Search for the cell housing the specified text and yield its (X, Y) center coordinate. 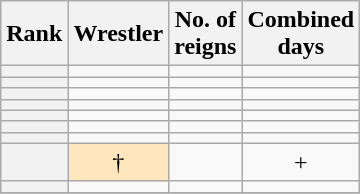
† (118, 162)
Wrestler (118, 34)
Rank (34, 34)
Combineddays (301, 34)
No. ofreigns (206, 34)
+ (301, 162)
